From the cell containing the given text, extract its center point as [X, Y] coordinate. 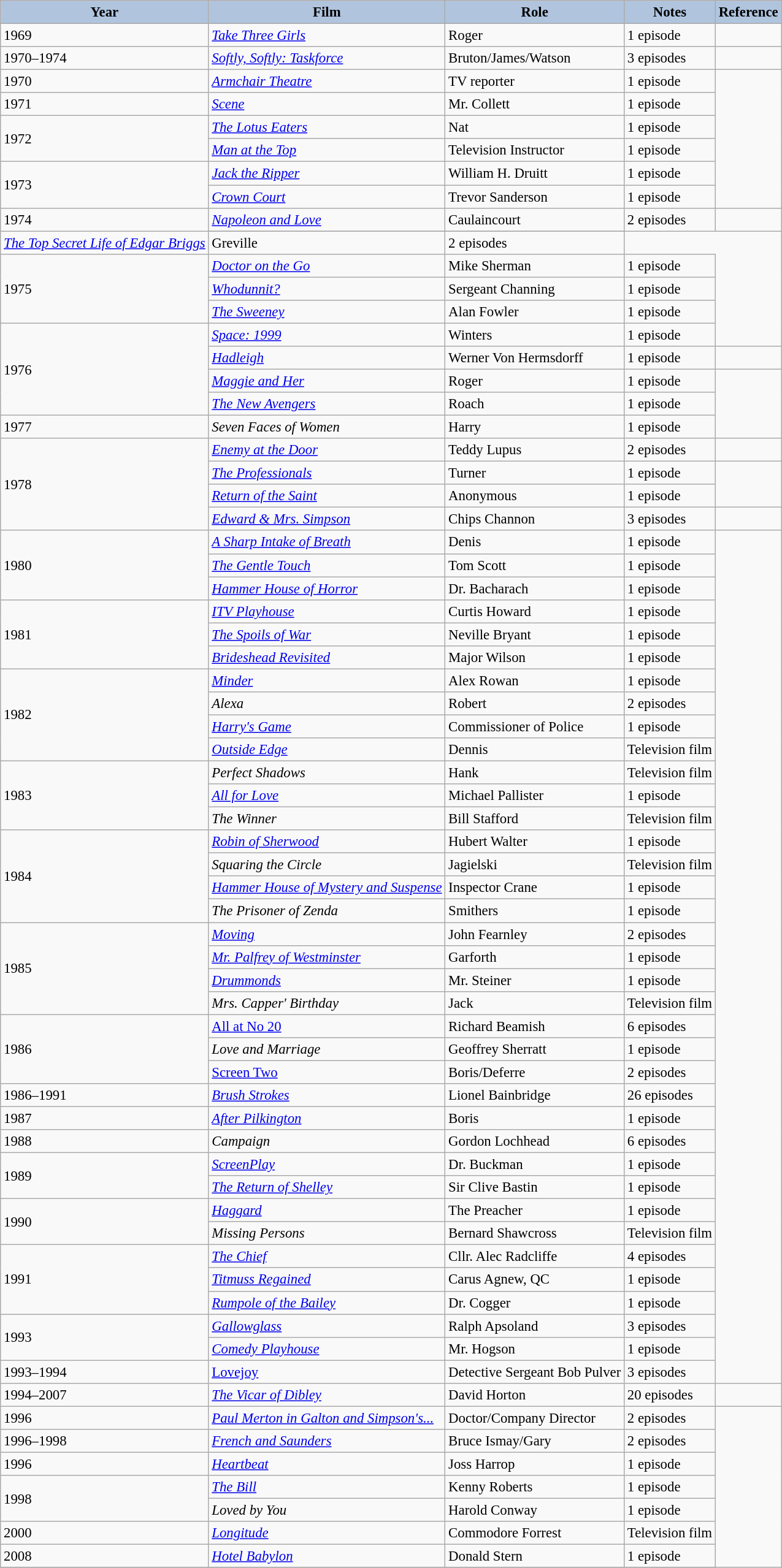
2000 [104, 1533]
Softly, Softly: Taskforce [327, 58]
1974 [104, 219]
1973 [104, 185]
Commissioner of Police [535, 726]
The New Avengers [327, 404]
Notes [670, 12]
1980 [104, 565]
Nat [535, 127]
Return of the Saint [327, 496]
Roach [535, 404]
Sergeant Channing [535, 289]
1986–1991 [104, 1095]
Boris/Deferre [535, 1072]
Robin of Sherwood [327, 842]
The Chief [327, 1257]
1978 [104, 484]
1989 [104, 1176]
Curtis Howard [535, 611]
1996–1998 [104, 1441]
Robert [535, 704]
Winters [535, 335]
Mr. Palfrey of Westminster [327, 957]
Ralph Apsoland [535, 1326]
Chips Channon [535, 519]
Bill Stafford [535, 819]
Heartbeat [327, 1464]
Haggard [327, 1211]
Trevor Sanderson [535, 197]
TV reporter [535, 82]
Brush Strokes [327, 1095]
Mike Sherman [535, 265]
Jack [535, 1003]
Space: 1999 [327, 335]
The Prisoner of Zenda [327, 911]
The Bill [327, 1487]
The Winner [327, 819]
Armchair Theatre [327, 82]
Lovejoy [327, 1372]
The Preacher [535, 1211]
Lionel Bainbridge [535, 1095]
The Lotus Eaters [327, 127]
Squaring the Circle [327, 865]
Paul Merton in Galton and Simpson's... [327, 1418]
4 episodes [670, 1257]
Smithers [535, 911]
Missing Persons [327, 1233]
Scene [327, 104]
Garforth [535, 957]
1984 [104, 876]
Jagielski [535, 865]
Minder [327, 680]
The Top Secret Life of Edgar Briggs [104, 243]
1972 [104, 139]
1987 [104, 1118]
Carus Agnew, QC [535, 1280]
Commodore Forrest [535, 1533]
Whodunnit? [327, 289]
Mr. Steiner [535, 980]
1988 [104, 1141]
Year [104, 12]
Seven Faces of Women [327, 427]
Film [327, 12]
Dr. Bacharach [535, 588]
1982 [104, 715]
1991 [104, 1280]
Hammer House of Mystery and Suspense [327, 888]
Napoleon and Love [327, 219]
1970–1974 [104, 58]
ITV Playhouse [327, 611]
Michael Pallister [535, 796]
Dennis [535, 750]
Doctor on the Go [327, 265]
1993 [104, 1338]
Jack the Ripper [327, 173]
Screen Two [327, 1072]
Major Wilson [535, 658]
Teddy Lupus [535, 450]
Greville [327, 243]
Donald Stern [535, 1556]
Rumpole of the Bailey [327, 1303]
Gordon Lochhead [535, 1141]
Alex Rowan [535, 680]
After Pilkington [327, 1118]
1990 [104, 1222]
The Professionals [327, 473]
1986 [104, 1049]
1981 [104, 634]
Hadleigh [327, 358]
Role [535, 12]
Denis [535, 542]
Doctor/Company Director [535, 1418]
William H. Druitt [535, 173]
David Horton [535, 1395]
Alan Fowler [535, 312]
The Gentle Touch [327, 565]
Outside Edge [327, 750]
Love and Marriage [327, 1049]
Brideshead Revisited [327, 658]
1970 [104, 82]
Neville Bryant [535, 634]
Dr. Cogger [535, 1303]
Loved by You [327, 1510]
Bruce Ismay/Gary [535, 1441]
1983 [104, 796]
John Fearnley [535, 934]
Harold Conway [535, 1510]
Harry [535, 427]
Titmuss Regained [327, 1280]
1985 [104, 969]
Richard Beamish [535, 1026]
26 episodes [670, 1095]
Bernard Shawcross [535, 1233]
Harry's Game [327, 726]
The Spoils of War [327, 634]
1998 [104, 1498]
The Sweeney [327, 312]
Edward & Mrs. Simpson [327, 519]
Detective Sergeant Bob Pulver [535, 1372]
Hammer House of Horror [327, 588]
Tom Scott [535, 565]
Moving [327, 934]
Anonymous [535, 496]
Dr. Buckman [535, 1165]
Alexa [327, 704]
Reference [748, 12]
Longitude [327, 1533]
Hotel Babylon [327, 1556]
French and Saunders [327, 1441]
All for Love [327, 796]
1977 [104, 427]
1976 [104, 369]
Comedy Playhouse [327, 1349]
Joss Harrop [535, 1464]
Mr. Collett [535, 104]
Drummonds [327, 980]
Take Three Girls [327, 36]
1969 [104, 36]
Hubert Walter [535, 842]
Enemy at the Door [327, 450]
Geoffrey Sherratt [535, 1049]
Bruton/James/Watson [535, 58]
Turner [535, 473]
2008 [104, 1556]
Cllr. Alec Radcliffe [535, 1257]
Campaign [327, 1141]
1994–2007 [104, 1395]
Mrs. Capper' Birthday [327, 1003]
Boris [535, 1118]
1993–1994 [104, 1372]
Maggie and Her [327, 381]
1971 [104, 104]
Mr. Hogson [535, 1349]
All at No 20 [327, 1026]
Hank [535, 773]
Perfect Shadows [327, 773]
ScreenPlay [327, 1165]
Man at the Top [327, 150]
20 episodes [670, 1395]
Television Instructor [535, 150]
Kenny Roberts [535, 1487]
Caulaincourt [535, 219]
Inspector Crane [535, 888]
Gallowglass [327, 1326]
The Return of Shelley [327, 1187]
Werner Von Hermsdorff [535, 358]
A Sharp Intake of Breath [327, 542]
Crown Court [327, 197]
1975 [104, 288]
Sir Clive Bastin [535, 1187]
The Vicar of Dibley [327, 1395]
